Return the (x, y) coordinate for the center point of the cell that contains the specified text.  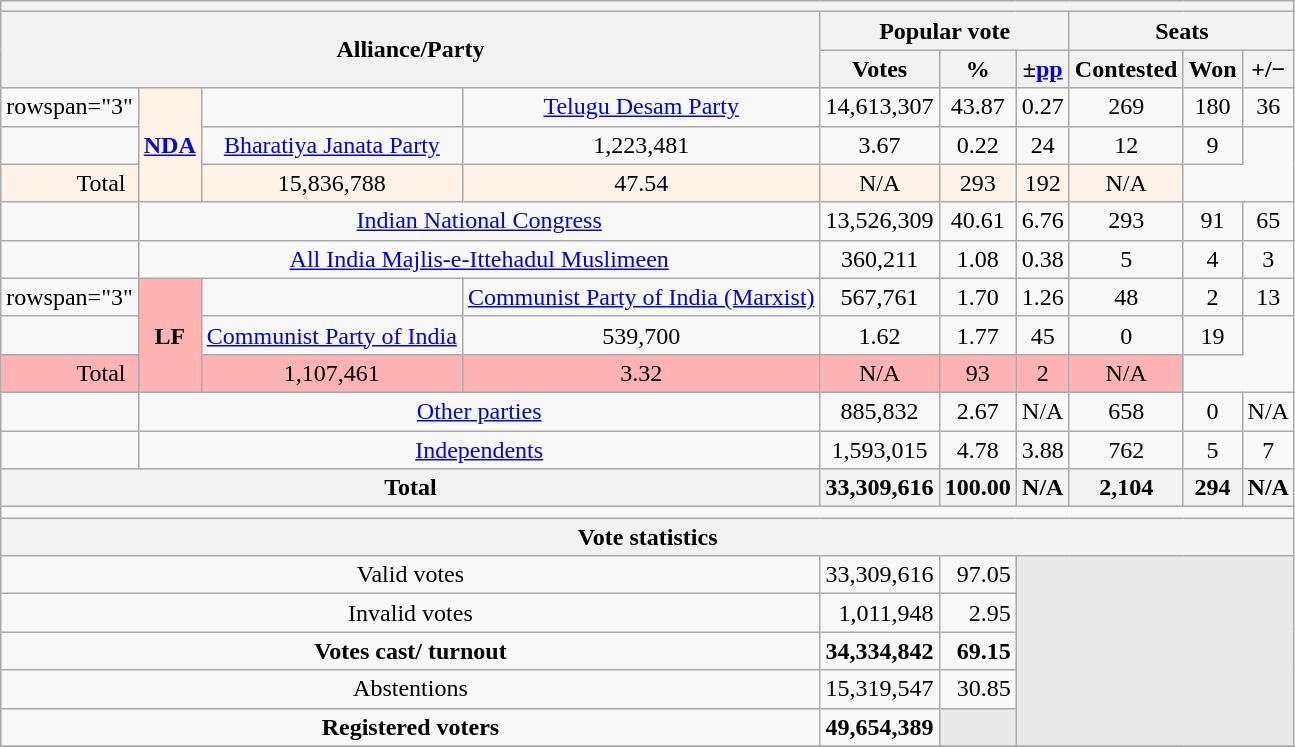
Independents (479, 449)
40.61 (978, 221)
% (978, 69)
+/− (1268, 69)
30.85 (978, 689)
45 (1042, 335)
1.62 (880, 335)
567,761 (880, 297)
Indian National Congress (479, 221)
LF (170, 335)
360,211 (880, 259)
Invalid votes (410, 613)
49,654,389 (880, 727)
4.78 (978, 449)
NDA (170, 145)
Valid votes (410, 575)
1,107,461 (332, 373)
Telugu Desam Party (641, 107)
All India Majlis-e-Ittehadul Muslimeen (479, 259)
539,700 (641, 335)
69.15 (978, 651)
2.67 (978, 411)
885,832 (880, 411)
1.08 (978, 259)
2,104 (1126, 488)
100.00 (978, 488)
Won (1212, 69)
Registered voters (410, 727)
13,526,309 (880, 221)
12 (1126, 145)
0.22 (978, 145)
658 (1126, 411)
180 (1212, 107)
Votes cast/ turnout (410, 651)
91 (1212, 221)
1,593,015 (880, 449)
Popular vote (944, 31)
1.26 (1042, 297)
Abstentions (410, 689)
7 (1268, 449)
4 (1212, 259)
Vote statistics (648, 537)
3.32 (641, 373)
762 (1126, 449)
14,613,307 (880, 107)
9 (1212, 145)
1.77 (978, 335)
2.95 (978, 613)
1,011,948 (880, 613)
3.67 (880, 145)
48 (1126, 297)
1.70 (978, 297)
Communist Party of India (332, 335)
93 (978, 373)
Communist Party of India (Marxist) (641, 297)
269 (1126, 107)
0.38 (1042, 259)
97.05 (978, 575)
15,836,788 (332, 183)
3 (1268, 259)
Other parties (479, 411)
Seats (1182, 31)
Bharatiya Janata Party (332, 145)
24 (1042, 145)
Contested (1126, 69)
Votes (880, 69)
192 (1042, 183)
47.54 (641, 183)
15,319,547 (880, 689)
294 (1212, 488)
65 (1268, 221)
6.76 (1042, 221)
0.27 (1042, 107)
43.87 (978, 107)
19 (1212, 335)
3.88 (1042, 449)
Alliance/Party (410, 50)
1,223,481 (641, 145)
±pp (1042, 69)
34,334,842 (880, 651)
36 (1268, 107)
13 (1268, 297)
